Find where the given text appears and provide that cell's center as (x, y) coordinate. 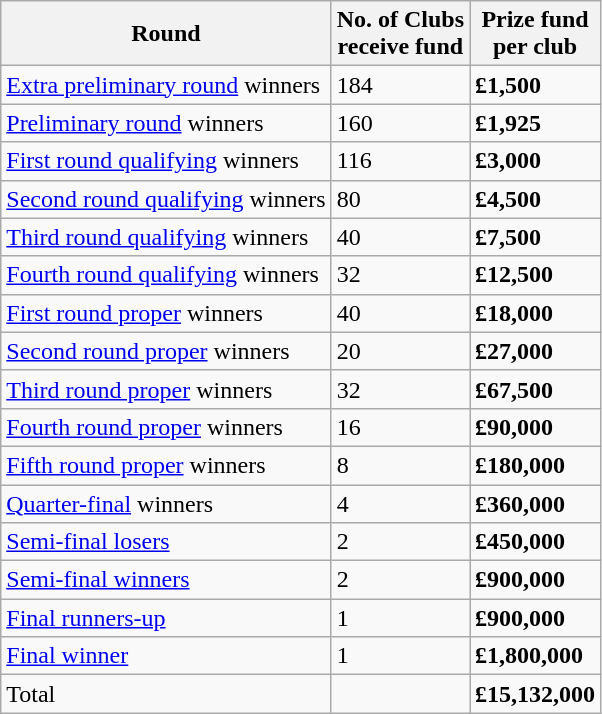
Final runners-up (166, 618)
Quarter-final winners (166, 503)
8 (400, 465)
4 (400, 503)
Second round proper winners (166, 351)
20 (400, 351)
£1,800,000 (536, 656)
Fourth round proper winners (166, 427)
Preliminary round winners (166, 123)
Third round qualifying winners (166, 237)
First round proper winners (166, 313)
Total (166, 694)
Semi-final winners (166, 580)
Second round qualifying winners (166, 199)
Fourth round qualifying winners (166, 275)
£18,000 (536, 313)
16 (400, 427)
£90,000 (536, 427)
£15,132,000 (536, 694)
Prize fundper club (536, 34)
No. of Clubsreceive fund (400, 34)
£12,500 (536, 275)
£4,500 (536, 199)
£450,000 (536, 542)
£67,500 (536, 389)
Final winner (166, 656)
Semi-final losers (166, 542)
£3,000 (536, 161)
First round qualifying winners (166, 161)
£1,500 (536, 85)
£1,925 (536, 123)
£180,000 (536, 465)
£360,000 (536, 503)
80 (400, 199)
160 (400, 123)
116 (400, 161)
£7,500 (536, 237)
184 (400, 85)
Round (166, 34)
Third round proper winners (166, 389)
Fifth round proper winners (166, 465)
£27,000 (536, 351)
Extra preliminary round winners (166, 85)
